Extract the [X, Y] coordinate from the center of the cell holding the provided text.  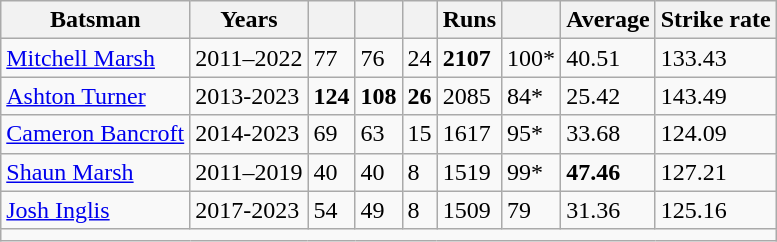
Josh Inglis [96, 210]
31.36 [608, 210]
33.68 [608, 134]
24 [420, 58]
69 [332, 134]
108 [378, 96]
124.09 [716, 134]
127.21 [716, 172]
1519 [469, 172]
Strike rate [716, 20]
25.42 [608, 96]
54 [332, 210]
Ashton Turner [96, 96]
79 [532, 210]
99* [532, 172]
1509 [469, 210]
2011–2022 [249, 58]
Shaun Marsh [96, 172]
2017-2023 [249, 210]
Batsman [96, 20]
2107 [469, 58]
95* [532, 134]
77 [332, 58]
Years [249, 20]
125.16 [716, 210]
100* [532, 58]
2014-2023 [249, 134]
2013-2023 [249, 96]
2011–2019 [249, 172]
Cameron Bancroft [96, 134]
84* [532, 96]
Runs [469, 20]
15 [420, 134]
63 [378, 134]
26 [420, 96]
Mitchell Marsh [96, 58]
143.49 [716, 96]
47.46 [608, 172]
124 [332, 96]
2085 [469, 96]
49 [378, 210]
40.51 [608, 58]
Average [608, 20]
133.43 [716, 58]
76 [378, 58]
1617 [469, 134]
